Pinpoint the cell where the given text exists, returning its [x, y] midpoint coordinate. 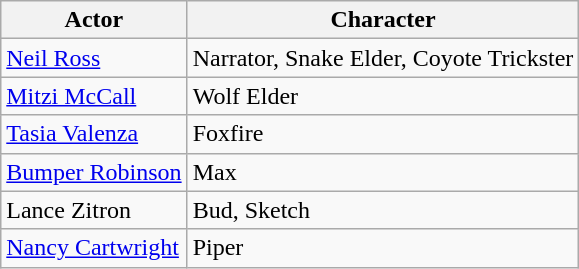
Neil Ross [94, 58]
Tasia Valenza [94, 134]
Wolf Elder [383, 96]
Narrator, Snake Elder, Coyote Trickster [383, 58]
Mitzi McCall [94, 96]
Nancy Cartwright [94, 248]
Bumper Robinson [94, 172]
Piper [383, 248]
Actor [94, 20]
Max [383, 172]
Bud, Sketch [383, 210]
Lance Zitron [94, 210]
Character [383, 20]
Foxfire [383, 134]
